Search for the cell housing the specified text and yield its (X, Y) center coordinate. 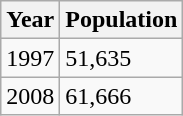
2008 (30, 96)
51,635 (122, 58)
1997 (30, 58)
61,666 (122, 96)
Population (122, 20)
Year (30, 20)
